Output the (X, Y) coordinate of the center of the cell containing the given text.  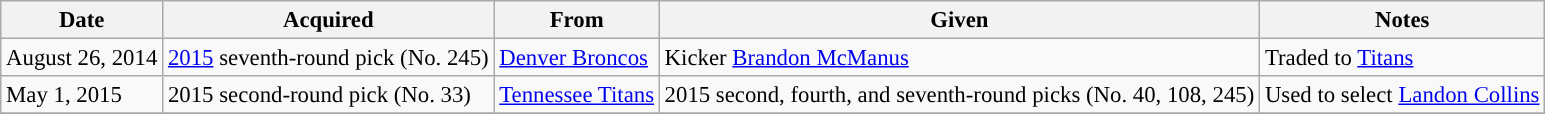
May 1, 2015 (82, 95)
2015 second, fourth, and seventh-round picks (No. 40, 108, 245) (959, 95)
Notes (1402, 20)
Traded to Titans (1402, 58)
Used to select Landon Collins (1402, 95)
Acquired (328, 20)
2015 seventh-round pick (No. 245) (328, 58)
Denver Broncos (576, 58)
2015 second-round pick (No. 33) (328, 95)
Given (959, 20)
Tennessee Titans (576, 95)
Kicker Brandon McManus (959, 58)
From (576, 20)
Date (82, 20)
August 26, 2014 (82, 58)
